Detect which cell encompasses the target text, then output its (x, y) center coordinate. 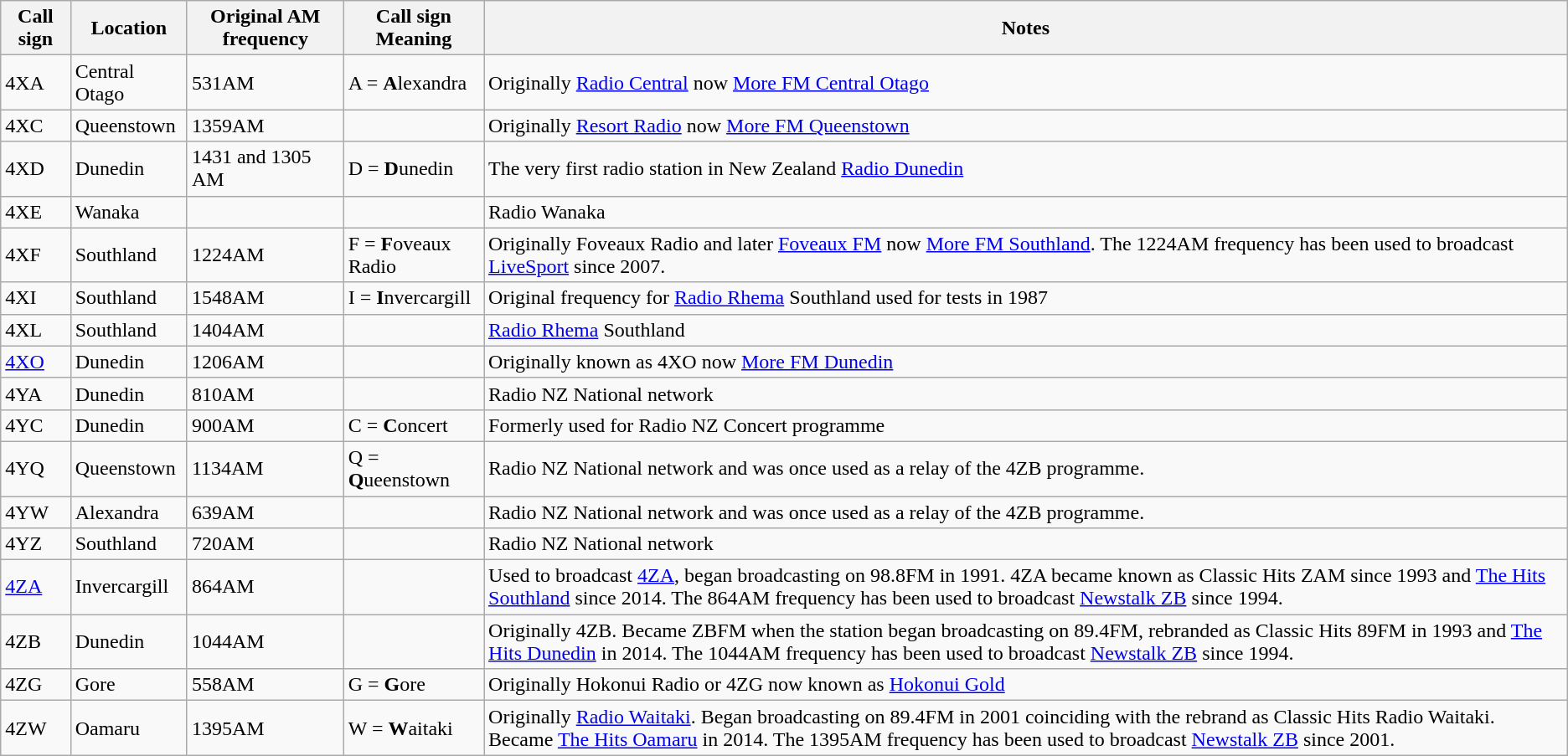
558AM (265, 685)
Originally Radio Central now More FM Central Otago (1026, 82)
Q = Queenstown (414, 469)
Wanaka (129, 212)
720AM (265, 544)
Originally Foveaux Radio and later Foveaux FM now More FM Southland. The 1224AM frequency has been used to broadcast LiveSport since 2007. (1026, 255)
A = Alexandra (414, 82)
4YZ (35, 544)
Original frequency for Radio Rhema Southland used for tests in 1987 (1026, 298)
Notes (1026, 28)
W = Waitaki (414, 728)
4XE (35, 212)
1359AM (265, 126)
Oamaru (129, 728)
Central Otago (129, 82)
1395AM (265, 728)
Radio Rhema Southland (1026, 330)
639AM (265, 512)
4YW (35, 512)
1206AM (265, 362)
4XC (35, 126)
1134AM (265, 469)
4ZA (35, 588)
1404AM (265, 330)
Originally Hokonui Radio or 4ZG now known as Hokonui Gold (1026, 685)
1431 and 1305 AM (265, 169)
C = Concert (414, 425)
Original AM frequency (265, 28)
G = Gore (414, 685)
1044AM (265, 641)
4XO (35, 362)
Radio Wanaka (1026, 212)
4XI (35, 298)
900AM (265, 425)
4ZW (35, 728)
4YA (35, 393)
4XD (35, 169)
4ZB (35, 641)
4XF (35, 255)
4YQ (35, 469)
F = Foveaux Radio (414, 255)
4ZG (35, 685)
4XL (35, 330)
864AM (265, 588)
4YC (35, 425)
Originally Resort Radio now More FM Queenstown (1026, 126)
Invercargill (129, 588)
Gore (129, 685)
I = Invercargill (414, 298)
1548AM (265, 298)
Formerly used for Radio NZ Concert programme (1026, 425)
Call sign (35, 28)
The very first radio station in New Zealand Radio Dunedin (1026, 169)
Originally known as 4XO now More FM Dunedin (1026, 362)
Call sign Meaning (414, 28)
4XA (35, 82)
Location (129, 28)
531AM (265, 82)
Alexandra (129, 512)
D = Dunedin (414, 169)
810AM (265, 393)
1224AM (265, 255)
